Capture the cell that displays the provided text and extract its (x, y) central coordinate. 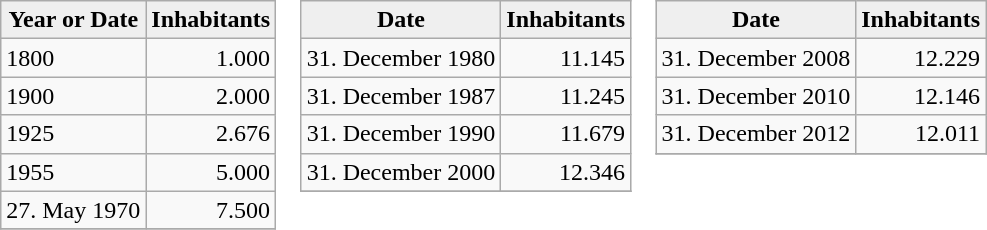
1925 (74, 134)
11.245 (566, 96)
27. May 1970 (74, 210)
31. December 2008 (756, 58)
31. December 1987 (401, 96)
Year or Date (74, 20)
2.676 (211, 134)
5.000 (211, 172)
31. December 2010 (756, 96)
7.500 (211, 210)
12.011 (921, 134)
31. December 2012 (756, 134)
1900 (74, 96)
31. December 1980 (401, 58)
12.229 (921, 58)
11.145 (566, 58)
12.346 (566, 172)
1800 (74, 58)
1.000 (211, 58)
2.000 (211, 96)
31. December 1990 (401, 134)
31. December 2000 (401, 172)
1955 (74, 172)
11.679 (566, 134)
12.146 (921, 96)
